Return the (X, Y) coordinate for the center point of the cell that contains the specified text.  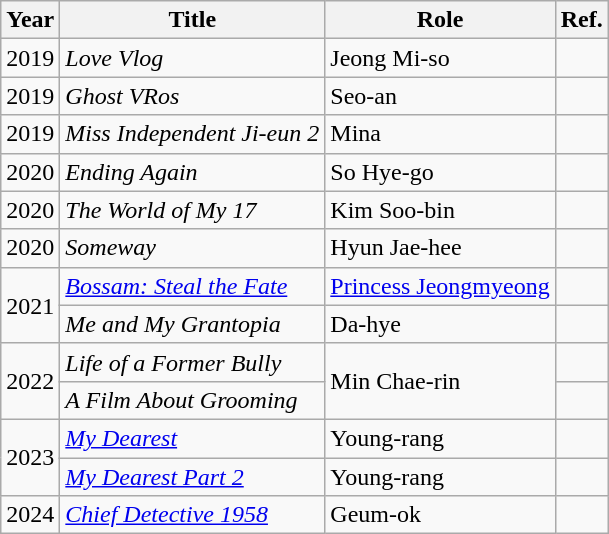
2024 (30, 515)
Chief Detective 1958 (192, 515)
My Dearest Part 2 (192, 477)
Bossam: Steal the Fate (192, 286)
Geum-ok (440, 515)
2021 (30, 305)
Miss Independent Ji-eun 2 (192, 134)
Life of a Former Bully (192, 362)
Title (192, 20)
Year (30, 20)
2022 (30, 381)
Jeong Mi-so (440, 58)
Hyun Jae-hee (440, 248)
Love Vlog (192, 58)
Ref. (582, 20)
Role (440, 20)
Me and My Grantopia (192, 324)
Da-hye (440, 324)
2023 (30, 457)
So Hye-go (440, 172)
Someway (192, 248)
Seo-an (440, 96)
A Film About Grooming (192, 400)
Kim Soo-bin (440, 210)
Min Chae-rin (440, 381)
Ghost VRos (192, 96)
The World of My 17 (192, 210)
Mina (440, 134)
Princess Jeongmyeong (440, 286)
My Dearest (192, 438)
Ending Again (192, 172)
